Extract the [X, Y] coordinate from the center of the cell holding the provided text.  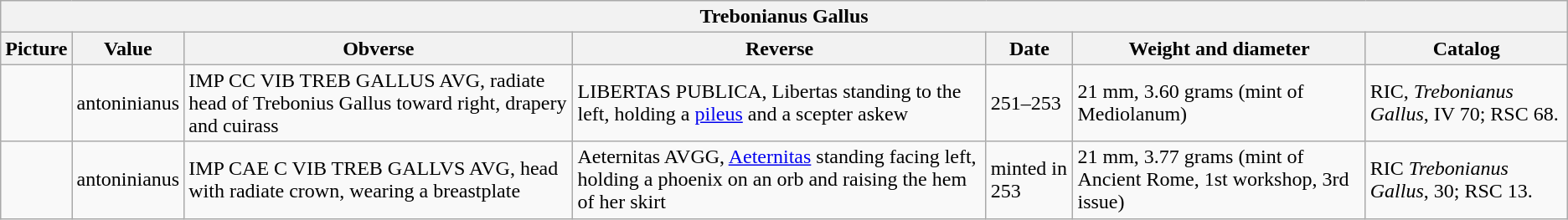
Trebonianus Gallus [784, 17]
RIC, Trebonianus Gallus, IV 70; RSC 68. [1466, 103]
Picture [37, 49]
RIC Trebonianus Gallus, 30; RSC 13. [1466, 180]
LIBERTAS PUBLICA, Libertas standing to the left, holding a pileus and a scepter askew [779, 103]
Obverse [379, 49]
Weight and diameter [1220, 49]
Catalog [1466, 49]
IMP CAE C VIB TREB GALLVS AVG, head with radiate crown, wearing a breastplate [379, 180]
Aeternitas AVGG, Aeternitas standing facing left, holding a phoenix on an orb and raising the hem of her skirt [779, 180]
IMP CC VIB TREB GALLUS AVG, radiate head of Trebonius Gallus toward right, drapery and cuirass [379, 103]
minted in 253 [1029, 180]
Value [128, 49]
Date [1029, 49]
21 mm, 3.60 grams (mint of Mediolanum) [1220, 103]
Reverse [779, 49]
251–253 [1029, 103]
21 mm, 3.77 grams (mint of Ancient Rome, 1st workshop, 3rd issue) [1220, 180]
